Find where the given text appears and provide that cell's center as [X, Y] coordinate. 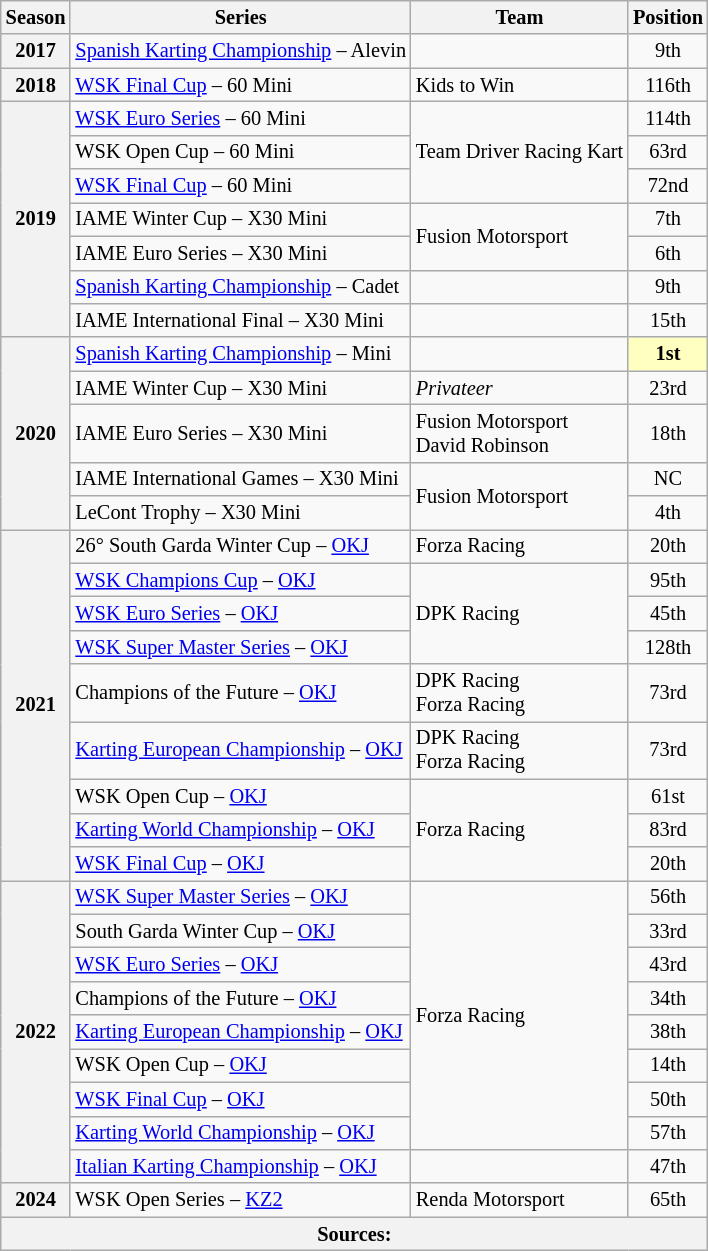
WSK Open Cup – 60 Mini [240, 152]
63rd [668, 152]
WSK Open Series – KZ2 [240, 1200]
43rd [668, 964]
2020 [36, 433]
38th [668, 1032]
Team [520, 17]
DPK Racing [520, 614]
IAME International Final – X30 Mini [240, 320]
Position [668, 17]
Fusion MotorsportDavid Robinson [520, 433]
1st [668, 354]
56th [668, 897]
83rd [668, 830]
LeCont Trophy – X30 Mini [240, 513]
2017 [36, 51]
Spanish Karting Championship – Cadet [240, 287]
57th [668, 1133]
95th [668, 580]
Kids to Win [520, 85]
114th [668, 118]
Privateer [520, 388]
2024 [36, 1200]
2019 [36, 219]
Renda Motorsport [520, 1200]
Italian Karting Championship – OKJ [240, 1166]
128th [668, 647]
Series [240, 17]
IAME International Games – X30 Mini [240, 479]
Season [36, 17]
50th [668, 1099]
NC [668, 479]
WSK Euro Series – 60 Mini [240, 118]
2022 [36, 1032]
26° South Garda Winter Cup – OKJ [240, 546]
4th [668, 513]
65th [668, 1200]
Sources: [354, 1234]
2018 [36, 85]
47th [668, 1166]
South Garda Winter Cup – OKJ [240, 931]
Team Driver Racing Kart [520, 152]
34th [668, 998]
116th [668, 85]
6th [668, 253]
14th [668, 1065]
7th [668, 219]
Spanish Karting Championship – Mini [240, 354]
WSK Champions Cup – OKJ [240, 580]
61st [668, 796]
72nd [668, 186]
33rd [668, 931]
23rd [668, 388]
18th [668, 433]
Spanish Karting Championship – Alevin [240, 51]
2021 [36, 704]
15th [668, 320]
45th [668, 613]
